Capture the cell that displays the provided text and extract its [x, y] central coordinate. 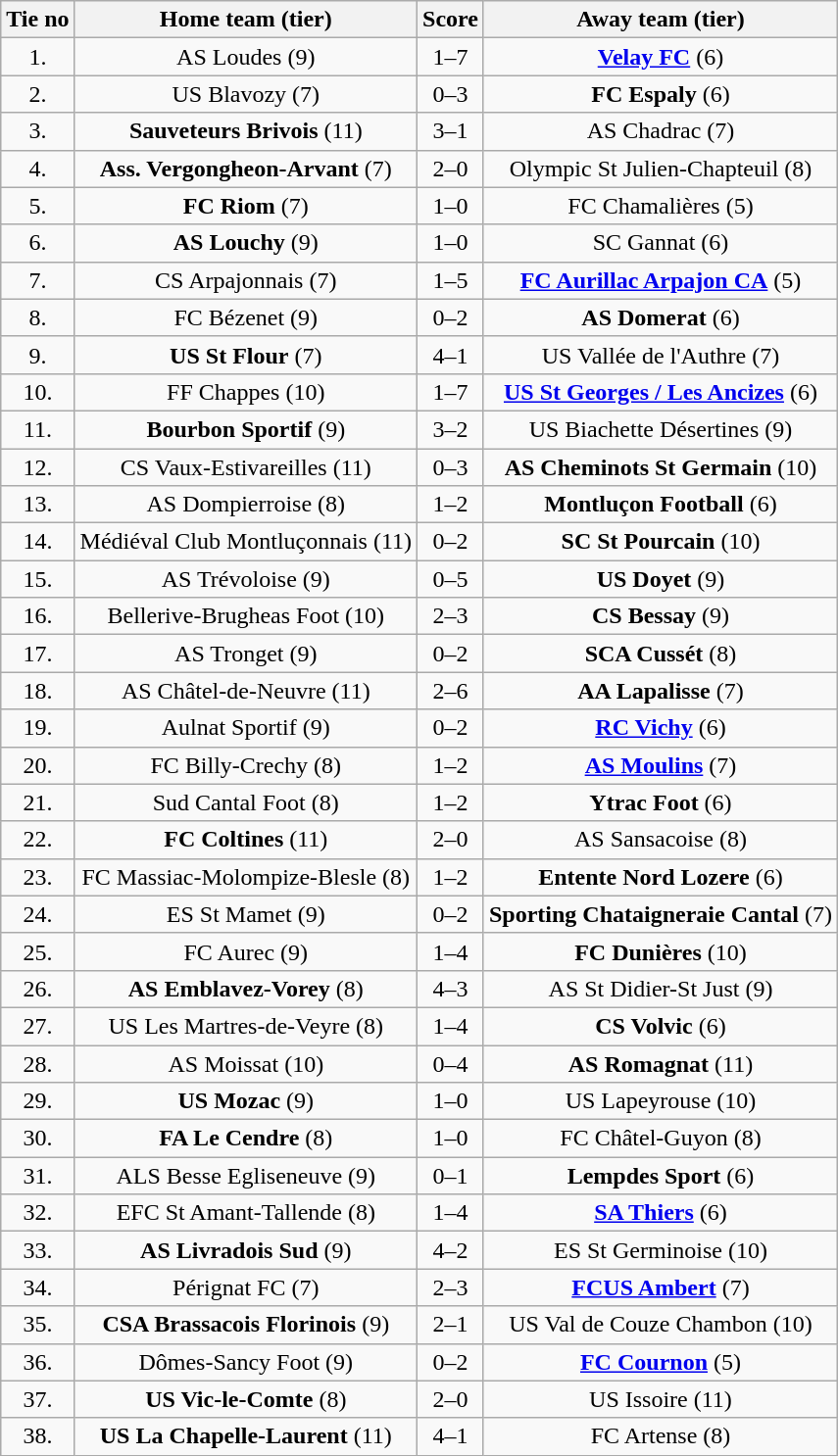
12. [37, 467]
FC Artense (8) [661, 1436]
24. [37, 914]
Away team (tier) [661, 20]
FC Bézenet (9) [245, 317]
Sporting Chataigneraie Cantal (7) [661, 914]
US St Georges / Les Ancizes (6) [661, 392]
FC Billy-Crechy (8) [245, 765]
6. [37, 243]
9. [37, 355]
18. [37, 691]
AS Louchy (9) [245, 243]
1. [37, 57]
FC Riom (7) [245, 206]
33. [37, 1250]
FC Coltines (11) [245, 840]
2–1 [451, 1325]
Aulnat Sportif (9) [245, 728]
US Mozac (9) [245, 1101]
AS Livradois Sud (9) [245, 1250]
FC Chamalières (5) [661, 206]
SA Thiers (6) [661, 1213]
FC Dunières (10) [661, 951]
20. [37, 765]
AS Cheminots St Germain (10) [661, 467]
AS Châtel-de-Neuvre (11) [245, 691]
32. [37, 1213]
Home team (tier) [245, 20]
17. [37, 654]
Pérignat FC (7) [245, 1287]
Score [451, 20]
CS Bessay (9) [661, 616]
AS Dompierroise (8) [245, 505]
23. [37, 877]
ES St Germinoise (10) [661, 1250]
30. [37, 1139]
RC Vichy (6) [661, 728]
Sauveteurs Brivois (11) [245, 131]
ES St Mamet (9) [245, 914]
Dômes-Sancy Foot (9) [245, 1362]
US St Flour (7) [245, 355]
27. [37, 1026]
Lempdes Sport (6) [661, 1176]
US Doyet (9) [661, 579]
4–2 [451, 1250]
29. [37, 1101]
0–1 [451, 1176]
14. [37, 542]
AA Lapalisse (7) [661, 691]
19. [37, 728]
CS Volvic (6) [661, 1026]
US Lapeyrouse (10) [661, 1101]
AS St Didier-St Just (9) [661, 989]
34. [37, 1287]
0–5 [451, 579]
37. [37, 1399]
FC Espaly (6) [661, 94]
SC Gannat (6) [661, 243]
35. [37, 1325]
CS Arpajonnais (7) [245, 280]
Ytrac Foot (6) [661, 802]
Bourbon Sportif (9) [245, 429]
US Biachette Désertines (9) [661, 429]
28. [37, 1063]
Ass. Vergongheon-Arvant (7) [245, 169]
38. [37, 1436]
2–6 [451, 691]
4–3 [451, 989]
US Vallée de l'Authre (7) [661, 355]
Bellerive-Brugheas Foot (10) [245, 616]
US Vic-le-Comte (8) [245, 1399]
7. [37, 280]
36. [37, 1362]
AS Loudes (9) [245, 57]
AS Moissat (10) [245, 1063]
Tie no [37, 20]
26. [37, 989]
FC Châtel-Guyon (8) [661, 1139]
3. [37, 131]
Sud Cantal Foot (8) [245, 802]
EFC St Amant-Tallende (8) [245, 1213]
FA Le Cendre (8) [245, 1139]
AS Chadrac (7) [661, 131]
FCUS Ambert (7) [661, 1287]
US Issoire (11) [661, 1399]
AS Tronget (9) [245, 654]
US La Chapelle-Laurent (11) [245, 1436]
US Blavozy (7) [245, 94]
8. [37, 317]
11. [37, 429]
CS Vaux-Estivareilles (11) [245, 467]
1–5 [451, 280]
SCA Cussét (8) [661, 654]
SC St Pourcain (10) [661, 542]
3–2 [451, 429]
25. [37, 951]
16. [37, 616]
5. [37, 206]
21. [37, 802]
2. [37, 94]
FC Aurillac Arpajon CA (5) [661, 280]
Montluçon Football (6) [661, 505]
22. [37, 840]
Velay FC (6) [661, 57]
AS Sansacoise (8) [661, 840]
AS Trévoloise (9) [245, 579]
15. [37, 579]
AS Romagnat (11) [661, 1063]
FC Aurec (9) [245, 951]
3–1 [451, 131]
Médiéval Club Montluçonnais (11) [245, 542]
4. [37, 169]
US Val de Couze Chambon (10) [661, 1325]
ALS Besse Egliseneuve (9) [245, 1176]
FC Massiac-Molompize-Blesle (8) [245, 877]
US Les Martres-de-Veyre (8) [245, 1026]
0–4 [451, 1063]
FF Chappes (10) [245, 392]
31. [37, 1176]
FC Cournon (5) [661, 1362]
AS Moulins (7) [661, 765]
Entente Nord Lozere (6) [661, 877]
13. [37, 505]
10. [37, 392]
AS Domerat (6) [661, 317]
AS Emblavez-Vorey (8) [245, 989]
Olympic St Julien-Chapteuil (8) [661, 169]
CSA Brassacois Florinois (9) [245, 1325]
